Detect which cell encompasses the target text, then output its (X, Y) center coordinate. 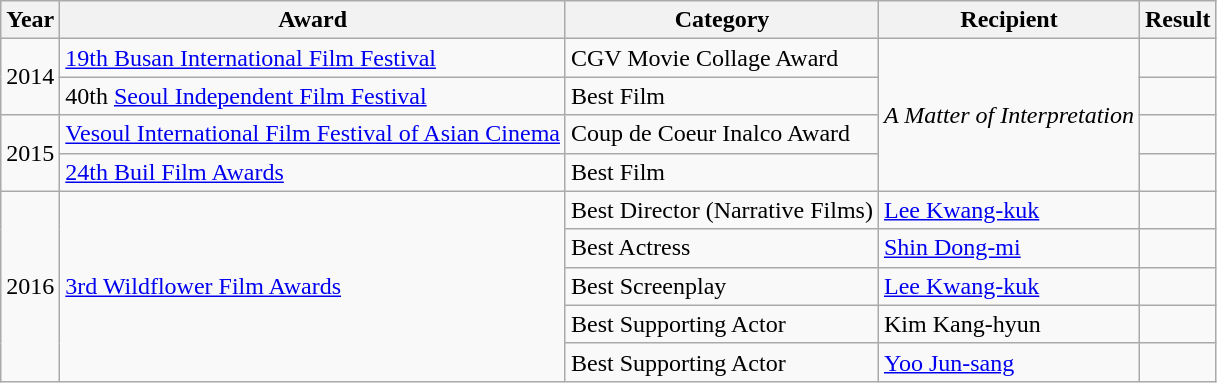
Award (313, 20)
2014 (30, 77)
Category (722, 20)
3rd Wildflower Film Awards (313, 286)
Best Director (Narrative Films) (722, 210)
40th Seoul Independent Film Festival (313, 96)
Kim Kang-hyun (1008, 324)
19th Busan International Film Festival (313, 58)
Year (30, 20)
Recipient (1008, 20)
24th Buil Film Awards (313, 172)
A Matter of Interpretation (1008, 115)
Result (1178, 20)
Yoo Jun-sang (1008, 362)
2016 (30, 286)
Vesoul International Film Festival of Asian Cinema (313, 134)
Coup de Coeur Inalco Award (722, 134)
2015 (30, 153)
Best Screenplay (722, 286)
Best Actress (722, 248)
Shin Dong-mi (1008, 248)
CGV Movie Collage Award (722, 58)
